Pinpoint the cell where the given text exists, returning its (X, Y) midpoint coordinate. 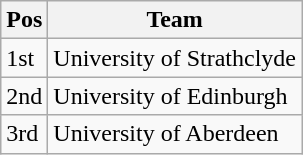
Team (175, 20)
University of Strathclyde (175, 58)
University of Aberdeen (175, 134)
Pos (24, 20)
3rd (24, 134)
2nd (24, 96)
University of Edinburgh (175, 96)
1st (24, 58)
